Output the (X, Y) coordinate of the center of the cell containing the given text.  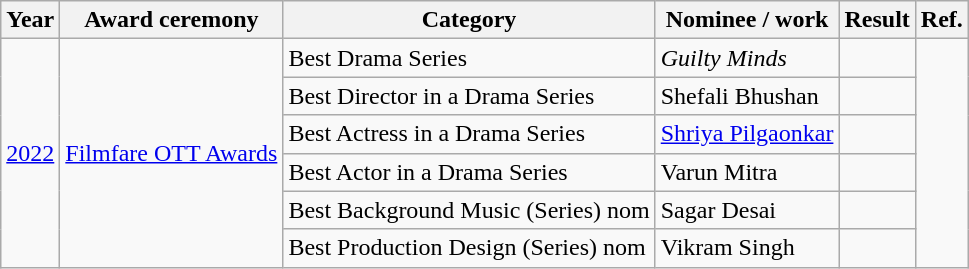
Ref. (942, 20)
Shefali Bhushan (747, 96)
Best Background Music (Series) nom (469, 210)
Filmfare OTT Awards (172, 153)
Shriya Pilgaonkar (747, 134)
Result (877, 20)
Best Production Design (Series) nom (469, 248)
Award ceremony (172, 20)
Best Director in a Drama Series (469, 96)
Best Actor in a Drama Series (469, 172)
Best Drama Series (469, 58)
Guilty Minds (747, 58)
Nominee / work (747, 20)
Vikram Singh (747, 248)
Varun Mitra (747, 172)
Sagar Desai (747, 210)
Year (30, 20)
Category (469, 20)
Best Actress in a Drama Series (469, 134)
2022 (30, 153)
